Locate the cell with the specified text and output its (x, y) center coordinate. 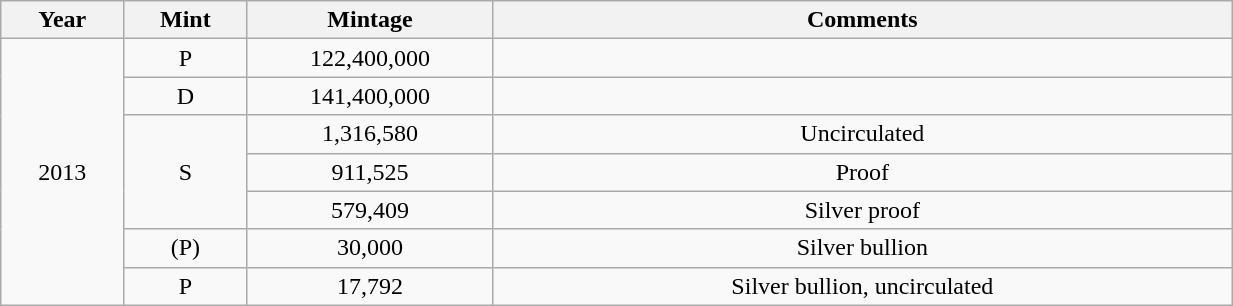
122,400,000 (370, 58)
Comments (862, 20)
Uncirculated (862, 134)
(P) (186, 248)
Proof (862, 172)
17,792 (370, 286)
Mint (186, 20)
Silver bullion, uncirculated (862, 286)
579,409 (370, 210)
911,525 (370, 172)
2013 (62, 172)
D (186, 96)
Silver bullion (862, 248)
30,000 (370, 248)
Mintage (370, 20)
141,400,000 (370, 96)
S (186, 172)
Year (62, 20)
1,316,580 (370, 134)
Silver proof (862, 210)
